Detect which cell encompasses the target text, then output its (X, Y) center coordinate. 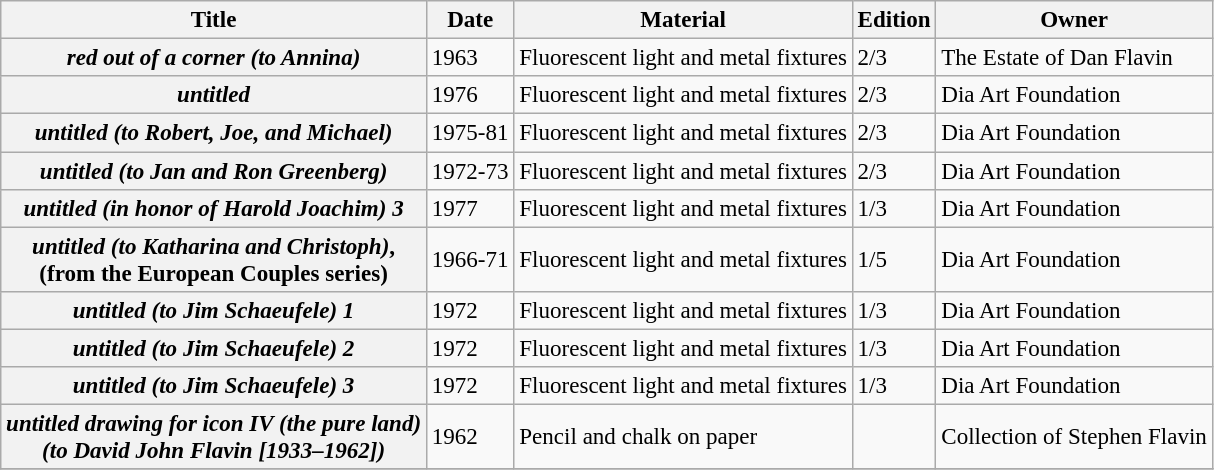
untitled (in honor of Harold Joachim) 3 (214, 209)
The Estate of Dan Flavin (1074, 58)
1975-81 (470, 133)
untitled (to Robert, Joe, and Michael) (214, 133)
1972-73 (470, 171)
untitled (to Jim Schaeufele) 3 (214, 386)
Owner (1074, 20)
Date (470, 20)
untitled (to Jim Schaeufele) 1 (214, 311)
Title (214, 20)
untitled drawing for icon IV (the pure land)(to David John Flavin [1933–1962]) (214, 438)
untitled (to Jim Schaeufele) 2 (214, 349)
Pencil and chalk on paper (683, 438)
1963 (470, 58)
1/5 (894, 260)
1977 (470, 209)
1966-71 (470, 260)
untitled (to Jan and Ron Greenberg) (214, 171)
1976 (470, 95)
red out of a corner (to Annina) (214, 58)
1962 (470, 438)
untitled (214, 95)
Collection of Stephen Flavin (1074, 438)
Material (683, 20)
Edition (894, 20)
untitled (to Katharina and Christoph),(from the European Couples series) (214, 260)
